Locate the cell with the specified text and output its [X, Y] center coordinate. 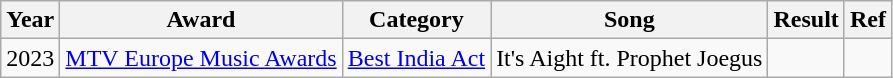
It's Aight ft. Prophet Joegus [630, 58]
2023 [30, 58]
MTV Europe Music Awards [201, 58]
Ref [868, 20]
Best India Act [416, 58]
Result [806, 20]
Song [630, 20]
Award [201, 20]
Year [30, 20]
Category [416, 20]
